Search for the cell housing the specified text and yield its (x, y) center coordinate. 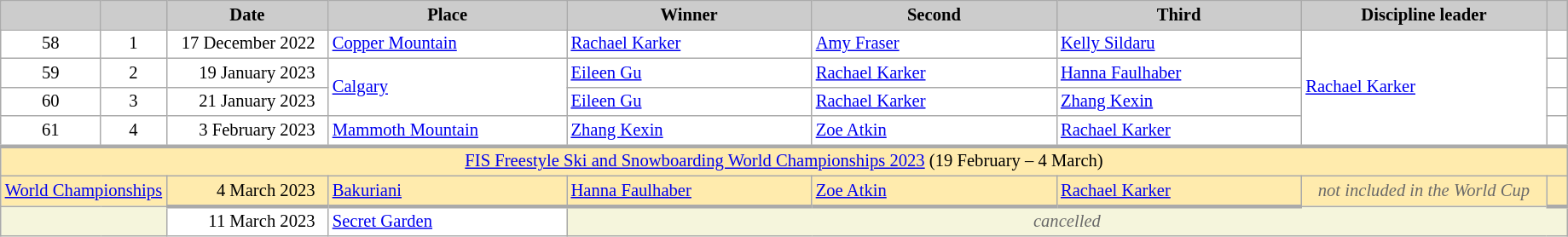
Discipline leader (1424, 14)
not included in the World Cup (1424, 191)
cancelled (1068, 220)
4 (133, 131)
1 (133, 43)
2 (133, 72)
Secret Garden (448, 220)
61 (51, 131)
Third (1178, 14)
Bakuriani (448, 191)
Place (448, 14)
FIS Freestyle Ski and Snowboarding World Championships 2023 (19 February – 4 March) (784, 160)
Amy Fraser (934, 43)
World Championships (84, 191)
4 March 2023 (247, 191)
21 January 2023 (247, 101)
Second (934, 14)
Date (247, 14)
19 January 2023 (247, 72)
Kelly Sildaru (1178, 43)
3 (133, 101)
3 February 2023 (247, 131)
60 (51, 101)
Winner (689, 14)
11 March 2023 (247, 220)
Mammoth Mountain (448, 131)
59 (51, 72)
58 (51, 43)
Calgary (448, 87)
17 December 2022 (247, 43)
Copper Mountain (448, 43)
